From the cell containing the given text, extract its center point as (x, y) coordinate. 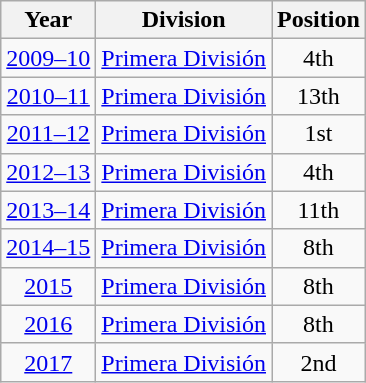
2017 (48, 362)
1st (319, 134)
2016 (48, 324)
2014–15 (48, 248)
2010–11 (48, 96)
11th (319, 210)
2nd (319, 362)
2012–13 (48, 172)
2013–14 (48, 210)
2015 (48, 286)
Year (48, 20)
2011–12 (48, 134)
13th (319, 96)
Position (319, 20)
Division (184, 20)
2009–10 (48, 58)
